Provide the [x, y] coordinate of the cell's center where the given text is located.  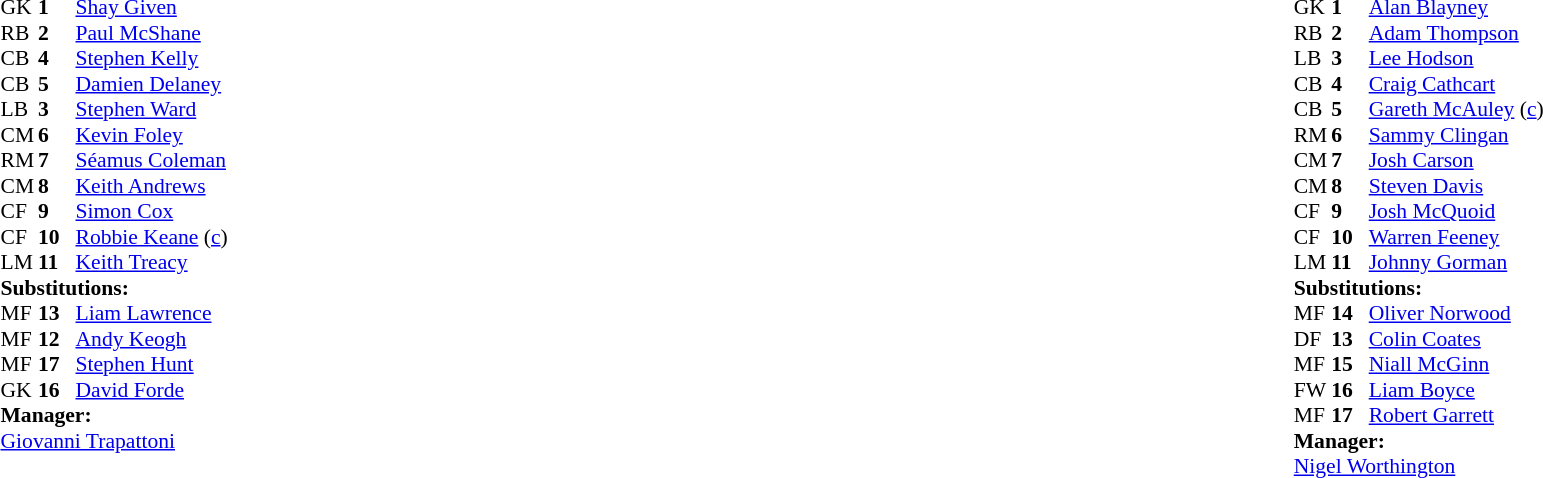
Damien Delaney [152, 84]
David Forde [152, 390]
Kevin Foley [152, 135]
Simon Cox [152, 211]
Séamus Coleman [152, 161]
FW [1313, 390]
Stephen Hunt [152, 365]
Substitutions: [114, 288]
14 [1350, 313]
Robbie Keane (c) [152, 237]
GK [19, 390]
Stephen Ward [152, 109]
Keith Andrews [152, 186]
Paul McShane [152, 33]
15 [1350, 365]
Andy Keogh [152, 339]
12 [57, 339]
DF [1313, 339]
Stephen Kelly [152, 59]
Keith Treacy [152, 263]
Liam Lawrence [152, 313]
Manager: [114, 415]
Giovanni Trapattoni [114, 441]
